Output the [x, y] coordinate of the center of the cell containing the given text.  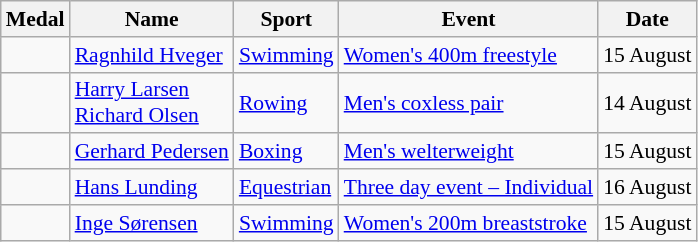
Name [152, 19]
Women's 400m freestyle [468, 55]
Sport [286, 19]
Harry Larsen Richard Olsen [152, 102]
Three day event – Individual [468, 187]
Date [647, 19]
Event [468, 19]
Men's coxless pair [468, 102]
Ragnhild Hveger [152, 55]
Boxing [286, 152]
Hans Lunding [152, 187]
Rowing [286, 102]
Equestrian [286, 187]
Inge Sørensen [152, 223]
Men's welterweight [468, 152]
Medal [36, 19]
Gerhard Pedersen [152, 152]
Women's 200m breaststroke [468, 223]
16 August [647, 187]
14 August [647, 102]
